Provide the [x, y] coordinate of the cell's center where the given text is located.  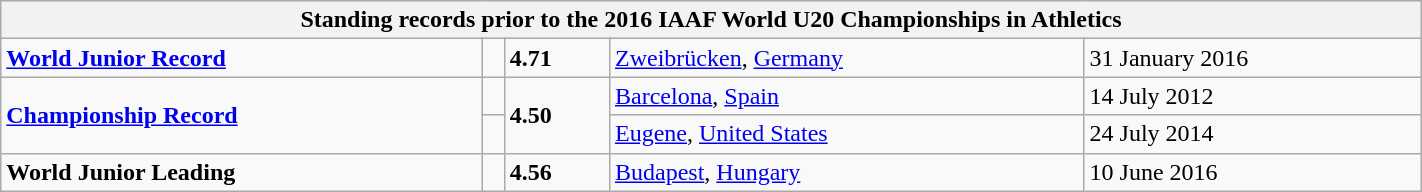
10 June 2016 [1252, 172]
31 January 2016 [1252, 58]
Eugene, United States [846, 134]
World Junior Leading [242, 172]
Standing records prior to the 2016 IAAF World U20 Championships in Athletics [711, 20]
14 July 2012 [1252, 96]
Budapest, Hungary [846, 172]
4.56 [556, 172]
4.50 [556, 115]
Barcelona, Spain [846, 96]
Zweibrücken, Germany [846, 58]
World Junior Record [242, 58]
4.71 [556, 58]
Championship Record [242, 115]
24 July 2014 [1252, 134]
